Return the [x, y] coordinate for the center point of the cell that contains the specified text.  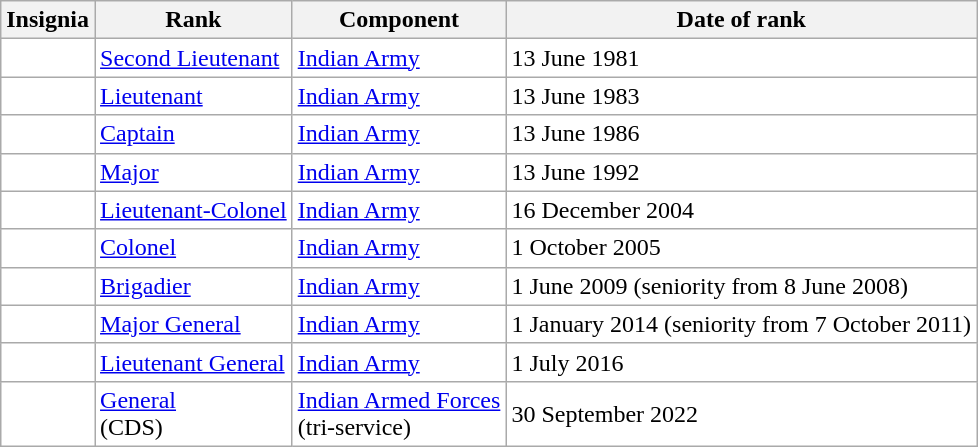
30 September 2022 [742, 414]
General(CDS) [194, 414]
13 June 1981 [742, 58]
Insignia [48, 20]
Colonel [194, 248]
Second Lieutenant [194, 58]
13 June 1992 [742, 172]
Lieutenant [194, 96]
16 December 2004 [742, 210]
Major [194, 172]
Captain [194, 134]
Major General [194, 324]
Brigadier [194, 286]
Indian Armed Forces(tri-service) [399, 414]
1 June 2009 (seniority from 8 June 2008) [742, 286]
1 July 2016 [742, 362]
13 June 1986 [742, 134]
Date of rank [742, 20]
1 October 2005 [742, 248]
1 January 2014 (seniority from 7 October 2011) [742, 324]
Component [399, 20]
Rank [194, 20]
13 June 1983 [742, 96]
Lieutenant General [194, 362]
Lieutenant-Colonel [194, 210]
